Scan for the cell matching the given text and deliver its [x, y] coordinate at center. 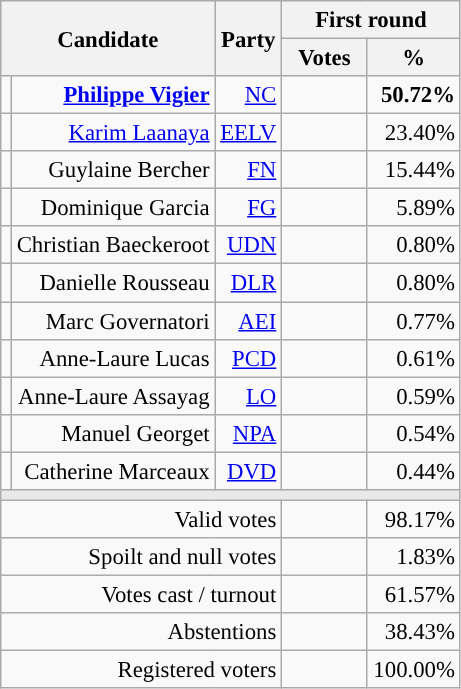
Catherine Marceaux [113, 471]
Guylaine Bercher [113, 170]
Karim Laanaya [113, 133]
% [414, 58]
Registered voters [142, 670]
PCD [248, 358]
0.59% [414, 396]
Anne-Laure Assayag [113, 396]
0.61% [414, 358]
61.57% [414, 594]
38.43% [414, 632]
NPA [248, 433]
15.44% [414, 170]
1.83% [414, 557]
Spoilt and null votes [142, 557]
FN [248, 170]
NC [248, 95]
100.00% [414, 670]
DLR [248, 283]
98.17% [414, 519]
Philippe Vigier [113, 95]
FG [248, 208]
First round [372, 20]
EELV [248, 133]
Marc Governatori [113, 321]
Valid votes [142, 519]
DVD [248, 471]
50.72% [414, 95]
Party [248, 38]
Votes [325, 58]
Christian Baeckeroot [113, 245]
0.54% [414, 433]
5.89% [414, 208]
Abstentions [142, 632]
LO [248, 396]
23.40% [414, 133]
AEI [248, 321]
0.77% [414, 321]
0.44% [414, 471]
UDN [248, 245]
Votes cast / turnout [142, 594]
Dominique Garcia [113, 208]
Danielle Rousseau [113, 283]
Manuel Georget [113, 433]
Candidate [108, 38]
Anne-Laure Lucas [113, 358]
